Pinpoint the cell where the given text exists, returning its (X, Y) midpoint coordinate. 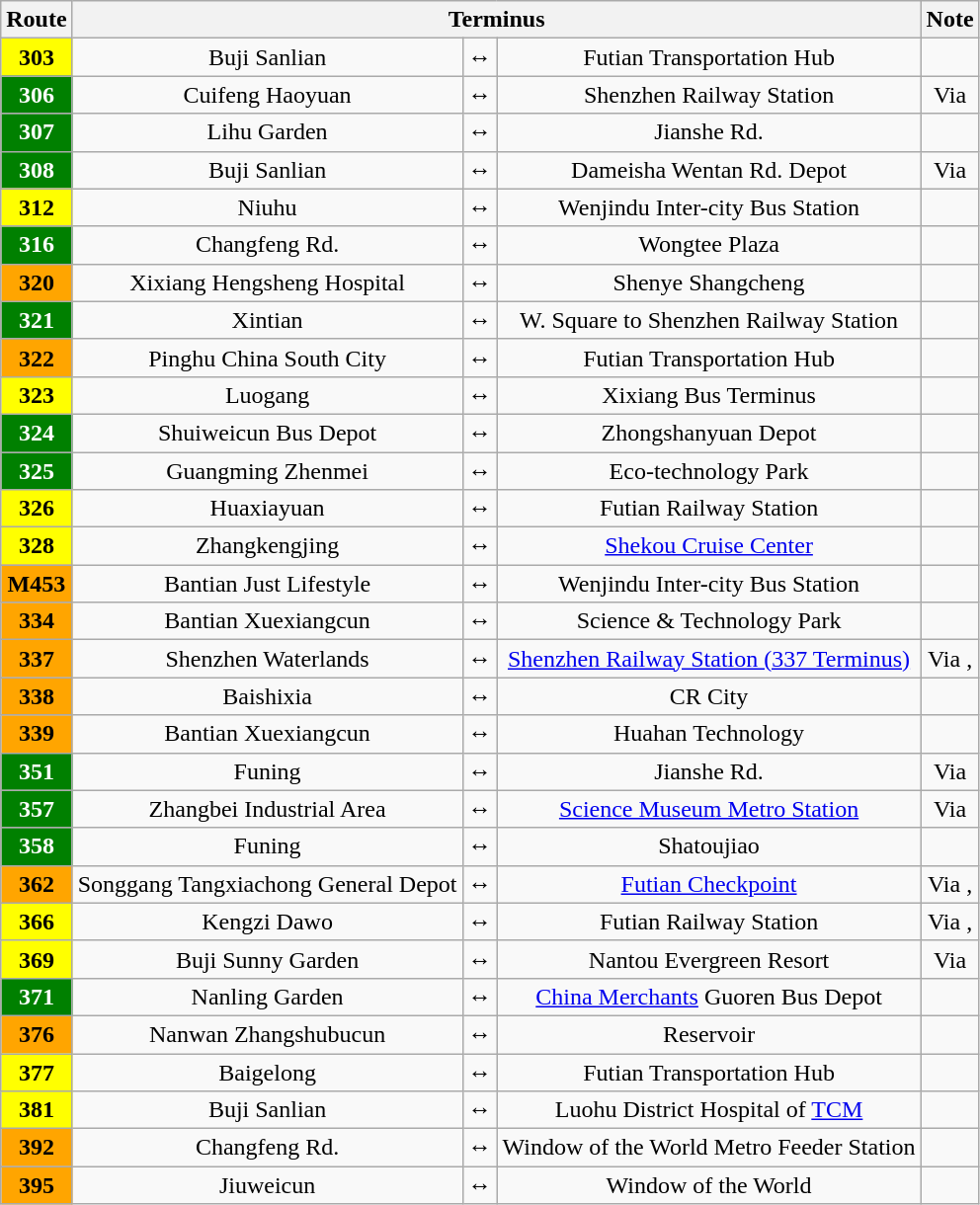
Baigelong (267, 1072)
Shatoujiao (709, 846)
Xintian (267, 320)
Luogang (267, 395)
328 (37, 546)
320 (37, 282)
Lihu Garden (267, 132)
Luohu District Hospital of TCM (709, 1110)
392 (37, 1148)
358 (37, 846)
Songgang Tangxiachong General Depot (267, 884)
Route (37, 20)
Shekou Cruise Center (709, 546)
Xixiang Hengsheng Hospital (267, 282)
316 (37, 245)
322 (37, 358)
Jiuweicun (267, 1185)
376 (37, 1034)
Guangming Zhenmei (267, 471)
324 (37, 433)
Reservoir (709, 1034)
306 (37, 95)
Niuhu (267, 207)
381 (37, 1110)
Terminus (496, 20)
Window of the World Metro Feeder Station (709, 1148)
Science Museum Metro Station (709, 809)
Baishixia (267, 696)
Nanwan Zhangshubucun (267, 1034)
307 (37, 132)
Buji Sunny Garden (267, 959)
Wongtee Plaza (709, 245)
Zhangbei Industrial Area (267, 809)
W. Square to Shenzhen Railway Station (709, 320)
337 (37, 659)
325 (37, 471)
M453 (37, 584)
Shuiweicun Bus Depot (267, 433)
366 (37, 922)
338 (37, 696)
321 (37, 320)
Pinghu China South City (267, 358)
377 (37, 1072)
308 (37, 170)
351 (37, 771)
Nantou Evergreen Resort (709, 959)
357 (37, 809)
Kengzi Dawo (267, 922)
Shenzhen Railway Station (709, 95)
362 (37, 884)
Xixiang Bus Terminus (709, 395)
395 (37, 1185)
371 (37, 997)
Shenzhen Railway Station (337 Terminus) (709, 659)
China Merchants Guoren Bus Depot (709, 997)
303 (37, 57)
Huahan Technology (709, 734)
312 (37, 207)
339 (37, 734)
Bantian Just Lifestyle (267, 584)
Dameisha Wentan Rd. Depot (709, 170)
323 (37, 395)
Window of the World (709, 1185)
334 (37, 621)
Cuifeng Haoyuan (267, 95)
Note (950, 20)
Shenzhen Waterlands (267, 659)
Zhangkengjing (267, 546)
Nanling Garden (267, 997)
369 (37, 959)
Science & Technology Park (709, 621)
326 (37, 509)
CR City (709, 696)
Futian Checkpoint (709, 884)
Shenye Shangcheng (709, 282)
Zhongshanyuan Depot (709, 433)
Eco-technology Park (709, 471)
Huaxiayuan (267, 509)
